Output the (x, y) coordinate of the center of the cell containing the given text.  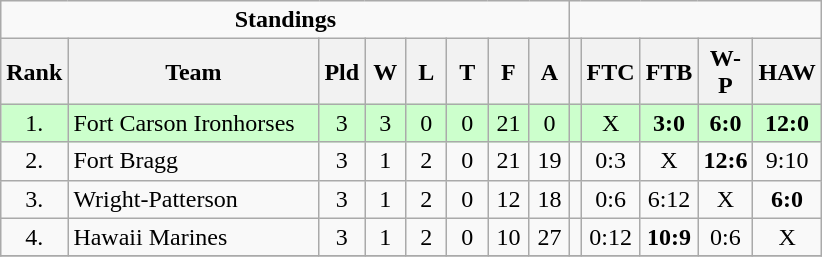
Rank (34, 72)
6:12 (669, 199)
10:9 (669, 237)
Pld (342, 72)
FTC (610, 72)
2. (34, 161)
Hawaii Marines (194, 237)
12 (508, 199)
W (386, 72)
12:6 (726, 161)
Fort Bragg (194, 161)
10 (508, 237)
HAW (787, 72)
A (550, 72)
W-P (726, 72)
0:12 (610, 237)
L (426, 72)
12:0 (787, 123)
Standings (286, 20)
F (508, 72)
19 (550, 161)
1. (34, 123)
0:3 (610, 161)
4. (34, 237)
18 (550, 199)
FTB (669, 72)
27 (550, 237)
3:0 (669, 123)
Wright-Patterson (194, 199)
9:10 (787, 161)
Team (194, 72)
Fort Carson Ironhorses (194, 123)
3. (34, 199)
T (468, 72)
